Return the [X, Y] coordinate for the center point of the cell that contains the specified text.  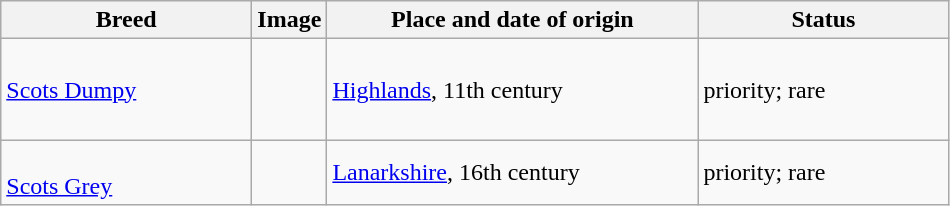
Image [290, 20]
Breed [126, 20]
Place and date of origin [512, 20]
Scots Dumpy [126, 90]
Lanarkshire, 16th century [512, 172]
Scots Grey [126, 172]
Highlands, 11th century [512, 90]
Status [824, 20]
